Detect which cell encompasses the target text, then output its [X, Y] center coordinate. 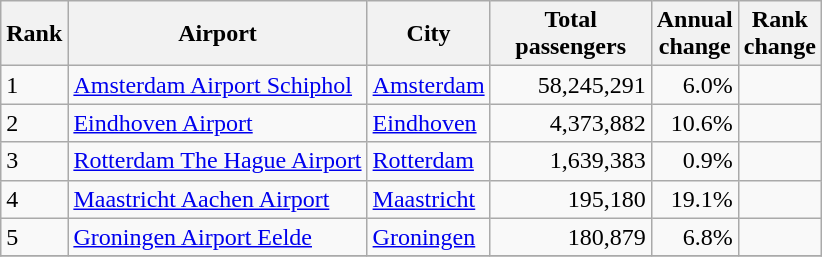
6.0% [694, 85]
10.6% [694, 123]
Eindhoven [428, 123]
2 [34, 123]
1 [34, 85]
180,879 [570, 237]
Maastricht Aachen Airport [218, 199]
19.1% [694, 199]
Totalpassengers [570, 34]
4 [34, 199]
City [428, 34]
Rank [34, 34]
Rankchange [780, 34]
0.9% [694, 161]
4,373,882 [570, 123]
Groningen [428, 237]
Amsterdam [428, 85]
6.8% [694, 237]
Rotterdam [428, 161]
Maastricht [428, 199]
Amsterdam Airport Schiphol [218, 85]
Airport [218, 34]
5 [34, 237]
195,180 [570, 199]
Groningen Airport Eelde [218, 237]
58,245,291 [570, 85]
Rotterdam The Hague Airport [218, 161]
Annualchange [694, 34]
1,639,383 [570, 161]
3 [34, 161]
Eindhoven Airport [218, 123]
